Provide the [X, Y] coordinate of the cell's center where the given text is located.  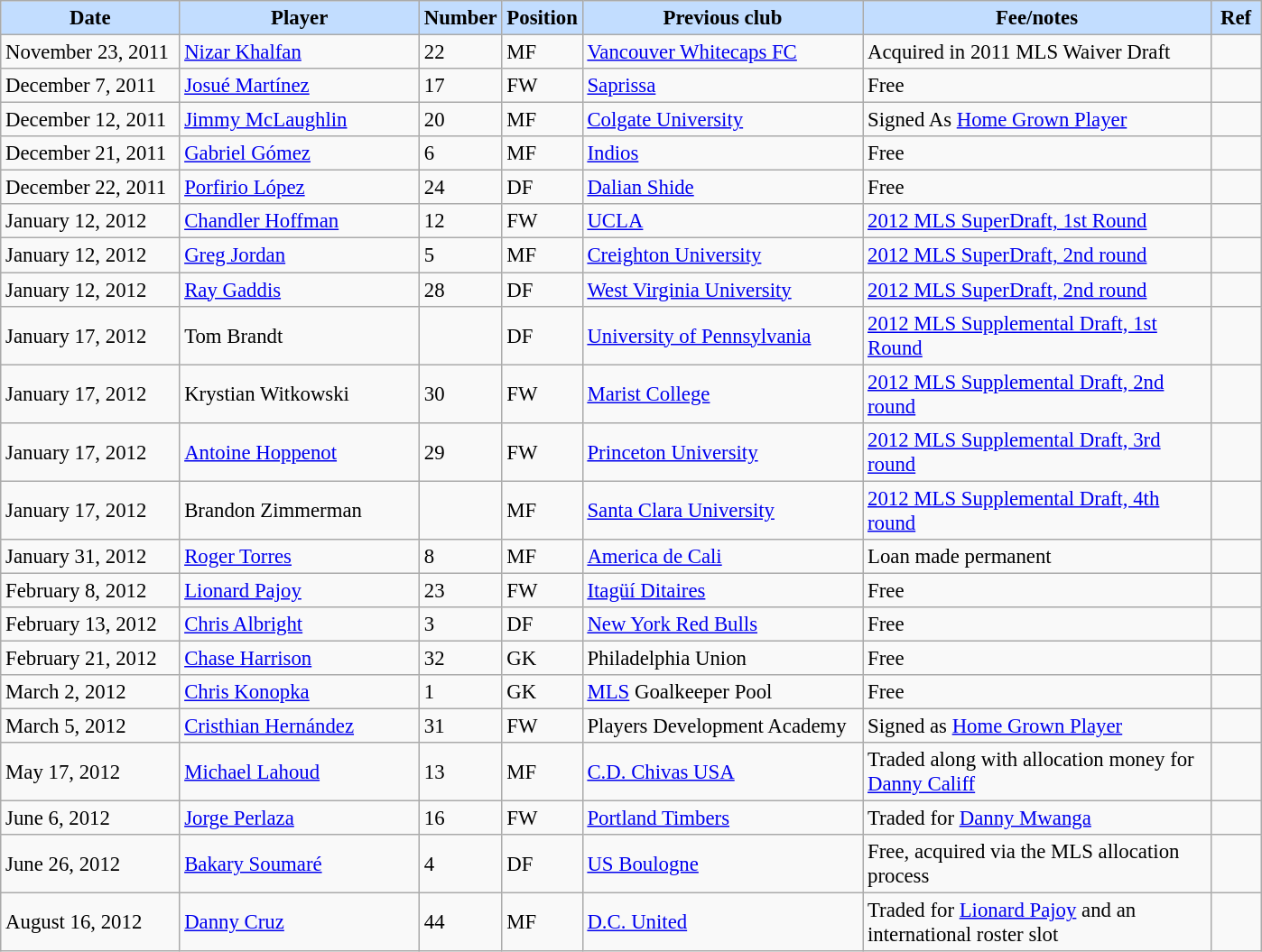
Chris Albright [300, 624]
Roger Torres [300, 557]
Chase Harrison [300, 658]
2012 MLS SuperDraft, 1st Round [1037, 221]
Bakary Soumaré [300, 864]
Signed As Home Grown Player [1037, 120]
Michael Lahoud [300, 772]
Antoine Hoppenot [300, 451]
22 [460, 52]
44 [460, 922]
Loan made permanent [1037, 557]
MLS Goalkeeper Pool [722, 692]
Princeton University [722, 451]
February 8, 2012 [90, 590]
Krystian Witkowski [300, 393]
Traded for Danny Mwanga [1037, 818]
2012 MLS Supplemental Draft, 1st Round [1037, 336]
May 17, 2012 [90, 772]
Vancouver Whitecaps FC [722, 52]
University of Pennsylvania [722, 336]
US Boulogne [722, 864]
February 13, 2012 [90, 624]
Dalian Shide [722, 188]
March 5, 2012 [90, 726]
Traded for Lionard Pajoy and an international roster slot [1037, 922]
August 16, 2012 [90, 922]
Jorge Perlaza [300, 818]
December 12, 2011 [90, 120]
June 26, 2012 [90, 864]
Chris Konopka [300, 692]
Date [90, 18]
17 [460, 86]
12 [460, 221]
2012 MLS Supplemental Draft, 4th round [1037, 511]
D.C. United [722, 922]
Fee/notes [1037, 18]
Gabriel Gómez [300, 153]
29 [460, 451]
Players Development Academy [722, 726]
23 [460, 590]
UCLA [722, 221]
Portland Timbers [722, 818]
Colgate University [722, 120]
June 6, 2012 [90, 818]
Free, acquired via the MLS allocation process [1037, 864]
Indios [722, 153]
Ref [1236, 18]
Signed as Home Grown Player [1037, 726]
32 [460, 658]
31 [460, 726]
November 23, 2011 [90, 52]
Chandler Hoffman [300, 221]
December 22, 2011 [90, 188]
Philadelphia Union [722, 658]
March 2, 2012 [90, 692]
West Virginia University [722, 290]
C.D. Chivas USA [722, 772]
Jimmy McLaughlin [300, 120]
24 [460, 188]
February 21, 2012 [90, 658]
Traded along with allocation money for Danny Califf [1037, 772]
28 [460, 290]
January 31, 2012 [90, 557]
Brandon Zimmerman [300, 511]
16 [460, 818]
8 [460, 557]
Tom Brandt [300, 336]
Greg Jordan [300, 255]
Ray Gaddis [300, 290]
13 [460, 772]
Santa Clara University [722, 511]
Danny Cruz [300, 922]
Saprissa [722, 86]
Nizar Khalfan [300, 52]
Cristhian Hernández [300, 726]
2012 MLS Supplemental Draft, 3rd round [1037, 451]
4 [460, 864]
New York Red Bulls [722, 624]
Itagüí Ditaires [722, 590]
Marist College [722, 393]
December 21, 2011 [90, 153]
20 [460, 120]
5 [460, 255]
Acquired in 2011 MLS Waiver Draft [1037, 52]
Josué Martínez [300, 86]
6 [460, 153]
30 [460, 393]
3 [460, 624]
Porfirio López [300, 188]
1 [460, 692]
December 7, 2011 [90, 86]
Player [300, 18]
Position [542, 18]
Creighton University [722, 255]
Number [460, 18]
Lionard Pajoy [300, 590]
2012 MLS Supplemental Draft, 2nd round [1037, 393]
Previous club [722, 18]
America de Cali [722, 557]
